Provide the (X, Y) coordinate of the cell's center where the given text is located.  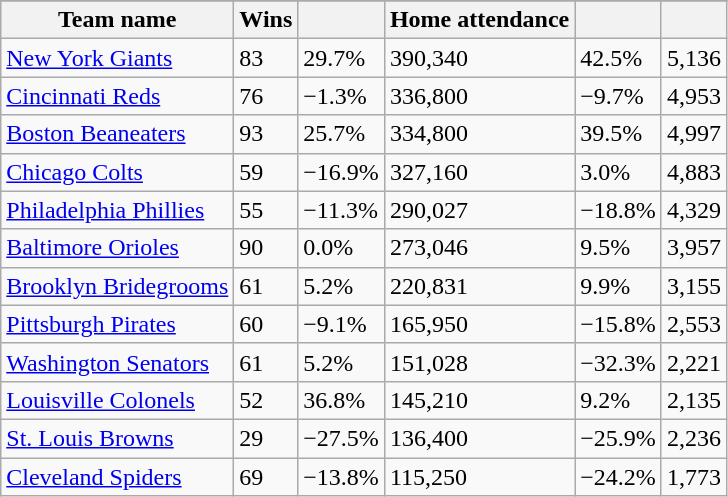
−24.2% (618, 477)
1,773 (694, 477)
−18.8% (618, 210)
69 (266, 477)
−11.3% (342, 210)
Washington Senators (118, 362)
−15.8% (618, 324)
290,027 (479, 210)
76 (266, 96)
New York Giants (118, 58)
29.7% (342, 58)
336,800 (479, 96)
Wins (266, 20)
29 (266, 438)
59 (266, 172)
0.0% (342, 248)
Chicago Colts (118, 172)
220,831 (479, 286)
St. Louis Browns (118, 438)
115,250 (479, 477)
151,028 (479, 362)
Team name (118, 20)
55 (266, 210)
2,553 (694, 324)
90 (266, 248)
9.9% (618, 286)
327,160 (479, 172)
52 (266, 400)
−1.3% (342, 96)
−32.3% (618, 362)
2,221 (694, 362)
Baltimore Orioles (118, 248)
25.7% (342, 134)
3,155 (694, 286)
145,210 (479, 400)
Philadelphia Phillies (118, 210)
9.5% (618, 248)
39.5% (618, 134)
−16.9% (342, 172)
42.5% (618, 58)
−9.1% (342, 324)
Boston Beaneaters (118, 134)
9.2% (618, 400)
4,329 (694, 210)
Cincinnati Reds (118, 96)
Home attendance (479, 20)
3,957 (694, 248)
Brooklyn Bridegrooms (118, 286)
2,236 (694, 438)
93 (266, 134)
Louisville Colonels (118, 400)
−27.5% (342, 438)
60 (266, 324)
4,953 (694, 96)
83 (266, 58)
4,997 (694, 134)
2,135 (694, 400)
334,800 (479, 134)
36.8% (342, 400)
136,400 (479, 438)
Cleveland Spiders (118, 477)
−25.9% (618, 438)
Pittsburgh Pirates (118, 324)
390,340 (479, 58)
−13.8% (342, 477)
4,883 (694, 172)
165,950 (479, 324)
273,046 (479, 248)
5,136 (694, 58)
−9.7% (618, 96)
3.0% (618, 172)
